Identify which cell holds the provided text, then report its (x, y) central coordinate. 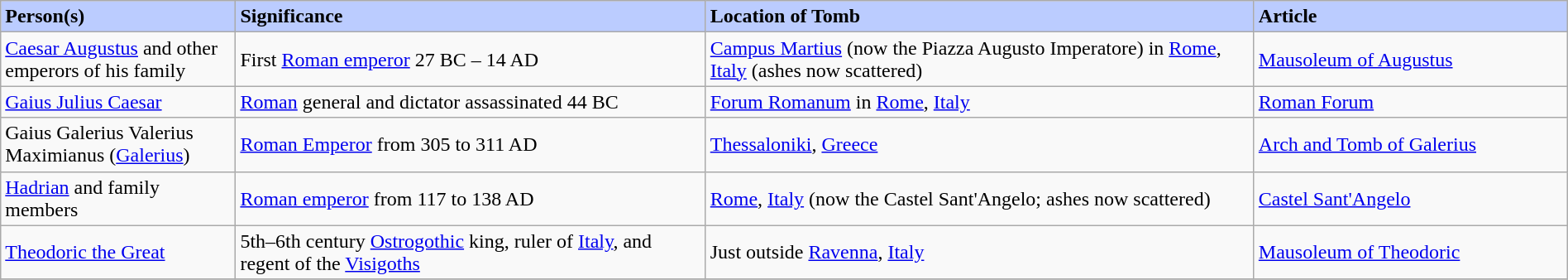
Roman emperor from 117 to 138 AD (471, 199)
Forum Romanum in Rome, Italy (979, 102)
Gaius Galerius Valerius Maximianus (Galerius) (118, 144)
Just outside Ravenna, Italy (979, 252)
First Roman emperor 27 BC – 14 AD (471, 60)
Castel Sant'Angelo (1411, 199)
Person(s) (118, 17)
Caesar Augustus and other emperors of his family (118, 60)
Thessaloniki, Greece (979, 144)
Location of Tomb (979, 17)
Theodoric the Great (118, 252)
Mausoleum of Theodoric (1411, 252)
Gaius Julius Caesar (118, 102)
Mausoleum of Augustus (1411, 60)
Article (1411, 17)
Roman Forum (1411, 102)
Rome, Italy (now the Castel Sant'Angelo; ashes now scattered) (979, 199)
Arch and Tomb of Galerius (1411, 144)
Hadrian and family members (118, 199)
Campus Martius (now the Piazza Augusto Imperatore) in Rome, Italy (ashes now scattered) (979, 60)
Roman general and dictator assassinated 44 BC (471, 102)
5th–6th century Ostrogothic king, ruler of Italy, and regent of the Visigoths (471, 252)
Roman Emperor from 305 to 311 AD (471, 144)
Significance (471, 17)
